Return the [x, y] coordinate for the center point of the cell that contains the specified text.  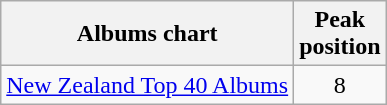
Peakposition [340, 34]
8 [340, 85]
New Zealand Top 40 Albums [148, 85]
Albums chart [148, 34]
